From the cell containing the given text, extract its center point as [x, y] coordinate. 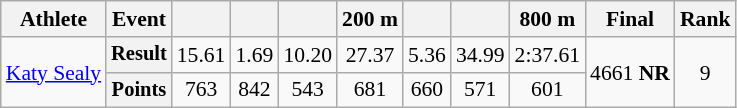
9 [706, 72]
Athlete [54, 19]
1.69 [254, 55]
681 [370, 90]
763 [202, 90]
Points [139, 90]
842 [254, 90]
200 m [370, 19]
571 [480, 90]
Final [630, 19]
34.99 [480, 55]
10.20 [308, 55]
Event [139, 19]
2:37.61 [548, 55]
15.61 [202, 55]
601 [548, 90]
Result [139, 55]
660 [427, 90]
Rank [706, 19]
27.37 [370, 55]
5.36 [427, 55]
543 [308, 90]
4661 NR [630, 72]
Katy Sealy [54, 72]
800 m [548, 19]
